Scan for the cell matching the given text and deliver its (x, y) coordinate at center. 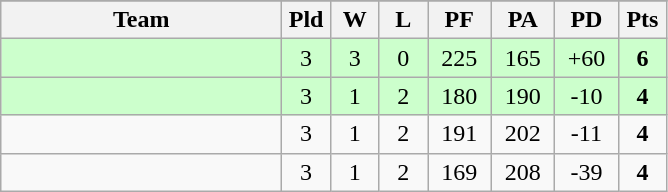
L (404, 20)
202 (523, 134)
PD (587, 20)
191 (460, 134)
-39 (587, 172)
0 (404, 58)
208 (523, 172)
Team (142, 20)
+60 (587, 58)
PA (523, 20)
180 (460, 96)
-11 (587, 134)
W (354, 20)
169 (460, 172)
190 (523, 96)
Pts (642, 20)
6 (642, 58)
-10 (587, 96)
Pld (306, 20)
225 (460, 58)
165 (523, 58)
PF (460, 20)
